From the cell containing the given text, extract its center point as (X, Y) coordinate. 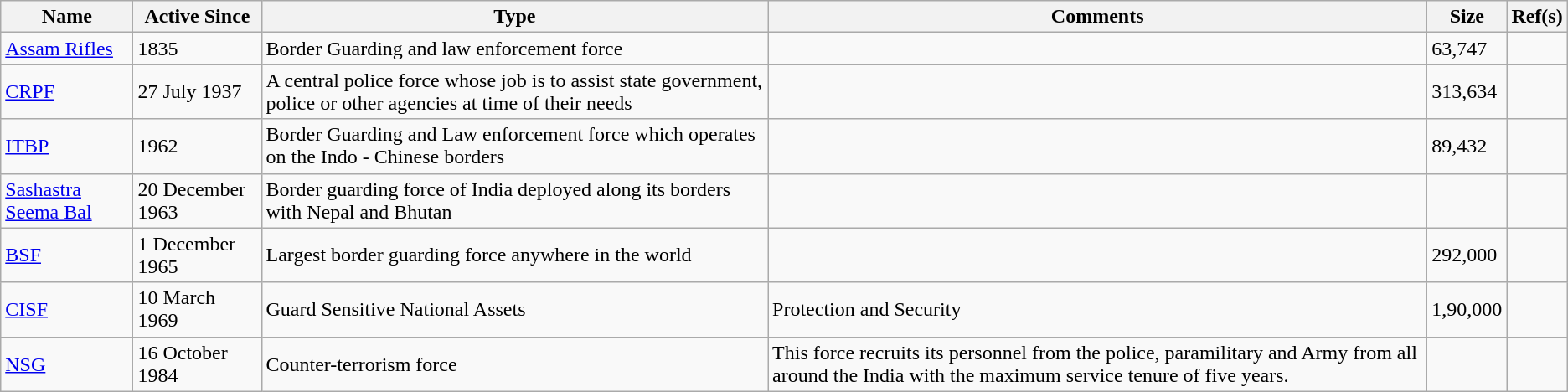
A central police force whose job is to assist state government, police or other agencies at time of their needs (514, 92)
Assam Rifles (67, 49)
Type (514, 17)
This force recruits its personnel from the police, paramilitary and Army from all around the India with the maximum service tenure of five years. (1097, 364)
Ref(s) (1537, 17)
Counter-terrorism force (514, 364)
CISF (67, 310)
ITBP (67, 146)
1 December 1965 (198, 255)
10 March 1969 (198, 310)
313,634 (1467, 92)
Border guarding force of India deployed along its borders with Nepal and Bhutan (514, 201)
Size (1467, 17)
Sashastra Seema Bal (67, 201)
CRPF (67, 92)
Guard Sensitive National Assets (514, 310)
NSG (67, 364)
Name (67, 17)
1,90,000 (1467, 310)
1962 (198, 146)
20 December 1963 (198, 201)
Active Since (198, 17)
BSF (67, 255)
Border Guarding and law enforcement force (514, 49)
Comments (1097, 17)
Border Guarding and Law enforcement force which operates on the Indo - Chinese borders (514, 146)
292,000 (1467, 255)
27 July 1937 (198, 92)
1835 (198, 49)
16 October 1984 (198, 364)
Protection and Security (1097, 310)
63,747 (1467, 49)
Largest border guarding force anywhere in the world (514, 255)
89,432 (1467, 146)
